For the text-containing cell, return its midpoint in (x, y) coordinate format. 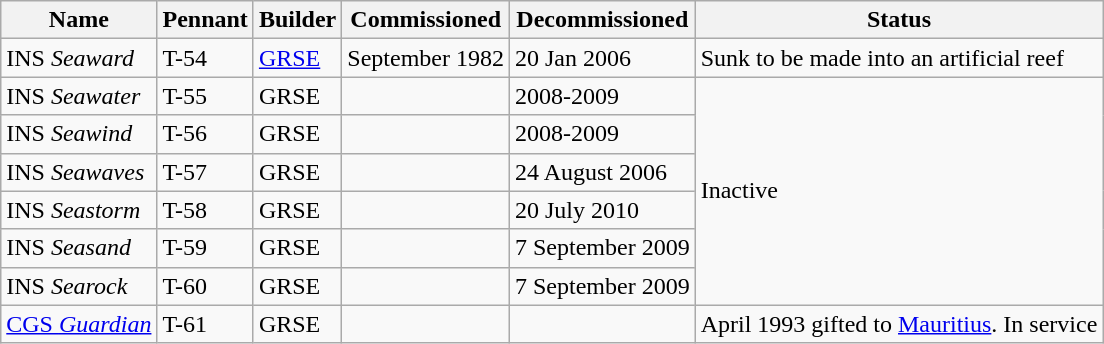
T-56 (205, 134)
INS Seawind (79, 134)
20 Jan 2006 (602, 58)
April 1993 gifted to Mauritius. In service (899, 324)
24 August 2006 (602, 172)
T-55 (205, 96)
T-54 (205, 58)
T-58 (205, 210)
Sunk to be made into an artificial reef (899, 58)
T-57 (205, 172)
September 1982 (426, 58)
Status (899, 20)
Name (79, 20)
INS Seaward (79, 58)
INS Seasand (79, 248)
INS Seawater (79, 96)
INS Seawaves (79, 172)
T-61 (205, 324)
CGS Guardian (79, 324)
Decommissioned (602, 20)
Pennant (205, 20)
Inactive (899, 191)
T-60 (205, 286)
INS Searock (79, 286)
Builder (297, 20)
INS Seastorm (79, 210)
T-59 (205, 248)
Commissioned (426, 20)
20 July 2010 (602, 210)
